For the text-containing cell, return its midpoint in [x, y] coordinate format. 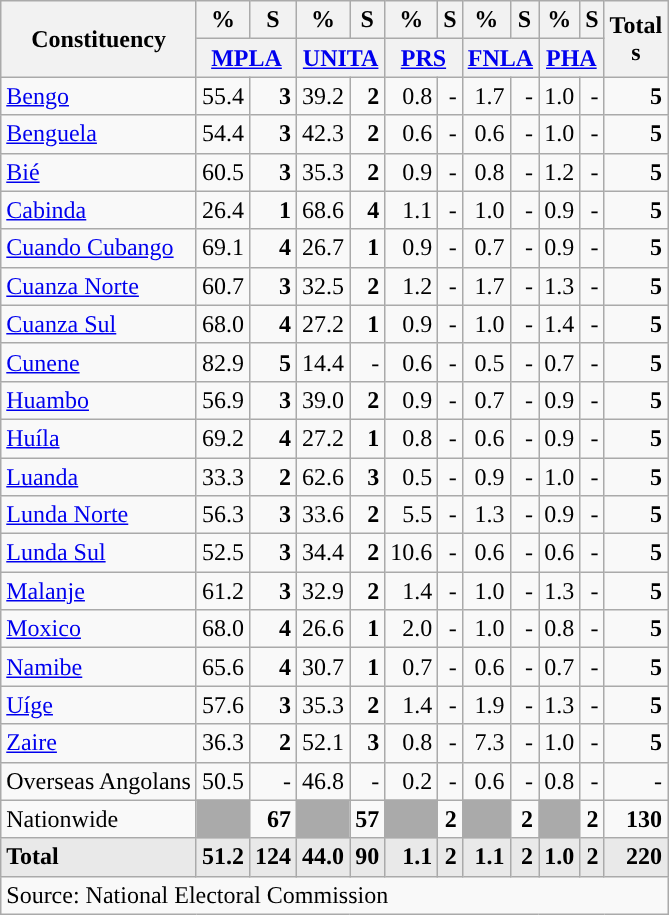
MPLA [246, 58]
Cunene [99, 362]
7.3 [486, 743]
60.5 [222, 172]
2.0 [412, 629]
Bié [99, 172]
Huambo [99, 400]
FNLA [500, 58]
61.2 [222, 591]
36.3 [222, 743]
69.2 [222, 438]
Cuanza Sul [99, 324]
Cuanza Norte [99, 286]
33.3 [222, 477]
5.5 [412, 515]
51.2 [222, 857]
Totals [636, 39]
26.4 [222, 210]
26.6 [324, 629]
Cuando Cubango [99, 248]
PHA [572, 58]
Lunda Sul [99, 553]
68.6 [324, 210]
130 [636, 819]
26.7 [324, 248]
Overseas Angolans [99, 781]
Zaire [99, 743]
Lunda Norte [99, 515]
46.8 [324, 781]
50.5 [222, 781]
69.1 [222, 248]
124 [274, 857]
Malanje [99, 591]
14.4 [324, 362]
54.4 [222, 134]
52.1 [324, 743]
Bengo [99, 96]
90 [368, 857]
82.9 [222, 362]
Namibe [99, 667]
Moxico [99, 629]
55.4 [222, 96]
Huíla [99, 438]
UNITA [341, 58]
34.4 [324, 553]
30.7 [324, 667]
39.2 [324, 96]
1.9 [486, 705]
Constituency [99, 39]
PRS [424, 58]
Nationwide [99, 819]
0.2 [412, 781]
32.9 [324, 591]
60.7 [222, 286]
42.3 [324, 134]
Benguela [99, 134]
33.6 [324, 515]
Uíge [99, 705]
52.5 [222, 553]
Total [99, 857]
56.3 [222, 515]
44.0 [324, 857]
220 [636, 857]
32.5 [324, 286]
57.6 [222, 705]
Luanda [99, 477]
Cabinda [99, 210]
39.0 [324, 400]
Source: National Electoral Commission [334, 895]
62.6 [324, 477]
65.6 [222, 667]
56.9 [222, 400]
10.6 [412, 553]
67 [274, 819]
57 [368, 819]
